Extract the [X, Y] coordinate from the center of the cell holding the provided text.  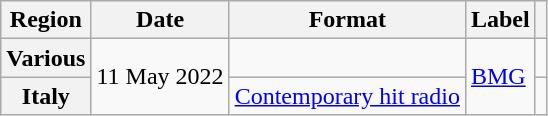
Label [500, 20]
Format [347, 20]
Italy [46, 96]
Date [160, 20]
Region [46, 20]
Various [46, 58]
11 May 2022 [160, 77]
BMG [500, 77]
Contemporary hit radio [347, 96]
